Capture the cell that displays the provided text and extract its (X, Y) central coordinate. 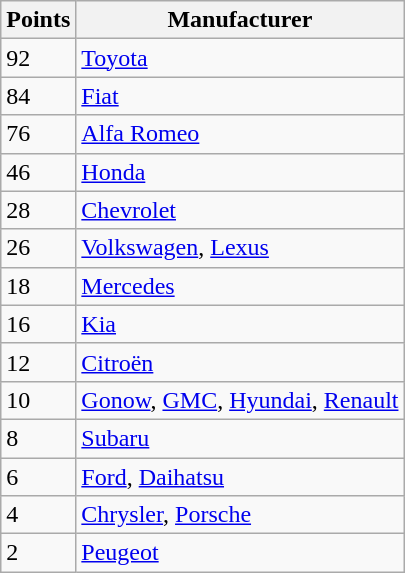
Kia (240, 324)
Subaru (240, 438)
Toyota (240, 58)
12 (38, 362)
Honda (240, 172)
10 (38, 400)
Chrysler, Porsche (240, 515)
8 (38, 438)
2 (38, 553)
Mercedes (240, 286)
18 (38, 286)
Fiat (240, 96)
Peugeot (240, 553)
Points (38, 20)
46 (38, 172)
Alfa Romeo (240, 134)
Gonow, GMC, Hyundai, Renault (240, 400)
84 (38, 96)
92 (38, 58)
Volkswagen, Lexus (240, 248)
28 (38, 210)
4 (38, 515)
Manufacturer (240, 20)
76 (38, 134)
26 (38, 248)
Chevrolet (240, 210)
6 (38, 477)
Citroën (240, 362)
16 (38, 324)
Ford, Daihatsu (240, 477)
